For the text-containing cell, return its midpoint in [x, y] coordinate format. 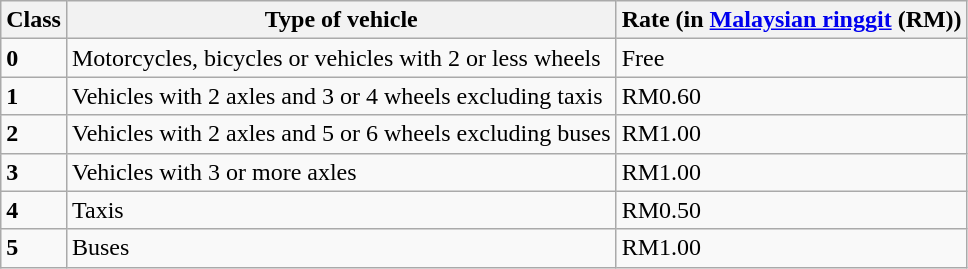
1 [34, 96]
Vehicles with 3 or more axles [341, 172]
5 [34, 248]
Vehicles with 2 axles and 5 or 6 wheels excluding buses [341, 134]
Taxis [341, 210]
Class [34, 20]
3 [34, 172]
RM0.50 [792, 210]
Vehicles with 2 axles and 3 or 4 wheels excluding taxis [341, 96]
Rate (in Malaysian ringgit (RM)) [792, 20]
0 [34, 58]
RM0.60 [792, 96]
Type of vehicle [341, 20]
Free [792, 58]
2 [34, 134]
Buses [341, 248]
4 [34, 210]
Motorcycles, bicycles or vehicles with 2 or less wheels [341, 58]
